Search for the cell housing the specified text and yield its [x, y] center coordinate. 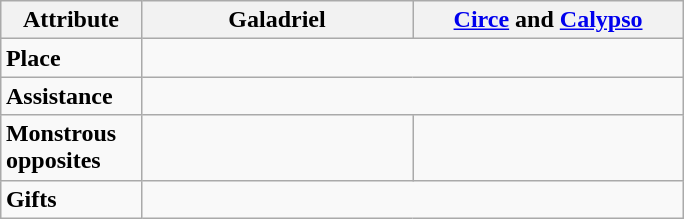
Assistance [70, 96]
Circe and Calypso [548, 20]
Place [70, 58]
Monstrousopposites [70, 148]
Attribute [70, 20]
Galadriel [276, 20]
Gifts [70, 199]
